Extract the [x, y] coordinate from the center of the cell holding the provided text.  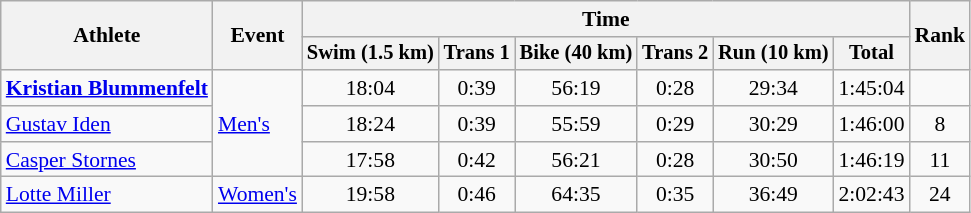
Gustav Iden [107, 124]
Kristian Blummenfelt [107, 88]
0:46 [477, 195]
29:34 [773, 88]
0:42 [477, 160]
Rank [940, 36]
56:21 [576, 160]
19:58 [370, 195]
Athlete [107, 36]
1:45:04 [871, 88]
Total [871, 54]
1:46:19 [871, 160]
Bike (40 km) [576, 54]
Men's [258, 124]
64:35 [576, 195]
30:50 [773, 160]
Trans 1 [477, 54]
2:02:43 [871, 195]
0:29 [675, 124]
30:29 [773, 124]
18:04 [370, 88]
1:46:00 [871, 124]
18:24 [370, 124]
8 [940, 124]
Women's [258, 195]
36:49 [773, 195]
17:58 [370, 160]
Casper Stornes [107, 160]
11 [940, 160]
Lotte Miller [107, 195]
Run (10 km) [773, 54]
Time [606, 19]
56:19 [576, 88]
Swim (1.5 km) [370, 54]
0:35 [675, 195]
55:59 [576, 124]
Event [258, 36]
24 [940, 195]
Trans 2 [675, 54]
